Detect which cell encompasses the target text, then output its [X, Y] center coordinate. 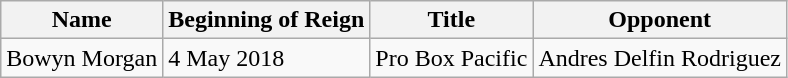
Opponent [660, 20]
Bowyn Morgan [82, 58]
Pro Box Pacific [452, 58]
4 May 2018 [266, 58]
Title [452, 20]
Andres Delfin Rodriguez [660, 58]
Name [82, 20]
Beginning of Reign [266, 20]
